Search for the cell housing the specified text and yield its [x, y] center coordinate. 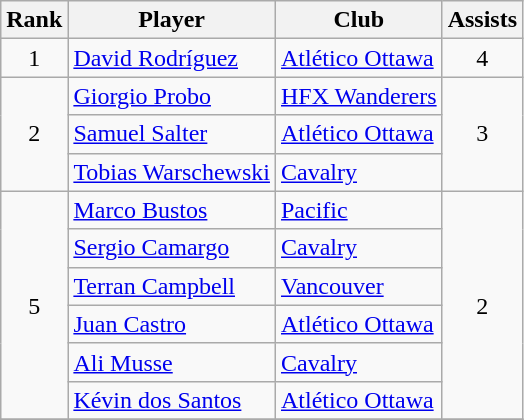
Terran Campbell [172, 286]
David Rodríguez [172, 58]
Giorgio Probo [172, 96]
4 [482, 58]
3 [482, 134]
Juan Castro [172, 324]
Ali Musse [172, 362]
Tobias Warschewski [172, 172]
1 [34, 58]
Club [358, 20]
5 [34, 305]
Assists [482, 20]
Player [172, 20]
Pacific [358, 210]
Vancouver [358, 286]
Kévin dos Santos [172, 400]
Samuel Salter [172, 134]
HFX Wanderers [358, 96]
Rank [34, 20]
Marco Bustos [172, 210]
Sergio Camargo [172, 248]
